Determine the [X, Y] coordinate at the center of the cell enclosing the given text.  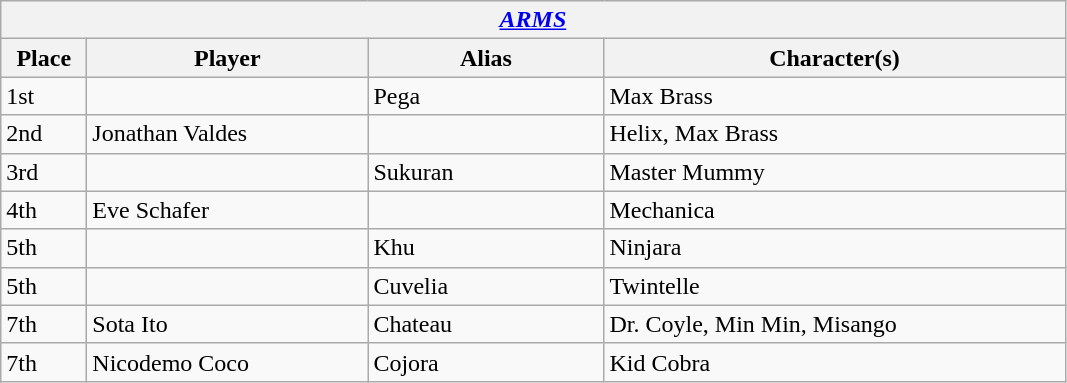
3rd [44, 172]
Character(s) [834, 58]
Ninjara [834, 248]
2nd [44, 134]
Chateau [486, 324]
Jonathan Valdes [228, 134]
Mechanica [834, 210]
1st [44, 96]
Eve Schafer [228, 210]
Helix, Max Brass [834, 134]
ARMS [533, 20]
Kid Cobra [834, 362]
Place [44, 58]
Sukuran [486, 172]
Twintelle [834, 286]
Player [228, 58]
Nicodemo Coco [228, 362]
Sota Ito [228, 324]
Master Mummy [834, 172]
Max Brass [834, 96]
Cojora [486, 362]
Alias [486, 58]
Pega [486, 96]
4th [44, 210]
Cuvelia [486, 286]
Dr. Coyle, Min Min, Misango [834, 324]
Khu [486, 248]
